Identify which cell holds the provided text, then report its [x, y] central coordinate. 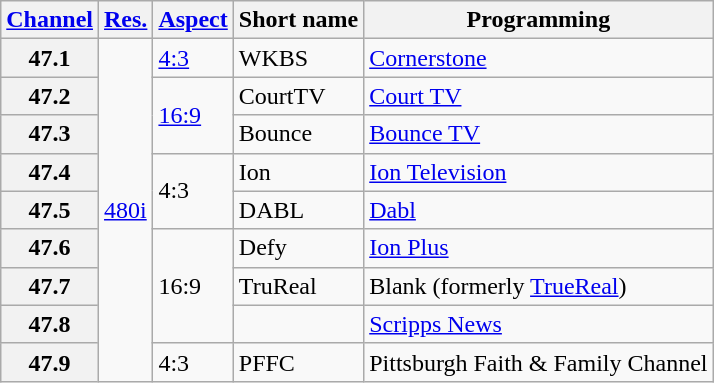
Cornerstone [538, 58]
Bounce TV [538, 134]
Blank (formerly TrueReal) [538, 286]
Pittsburgh Faith & Family Channel [538, 362]
Scripps News [538, 324]
Res. [126, 20]
Ion Television [538, 172]
47.7 [50, 286]
DABL [298, 210]
Channel [50, 20]
CourtTV [298, 96]
47.1 [50, 58]
Aspect [193, 20]
47.6 [50, 248]
47.8 [50, 324]
Court TV [538, 96]
WKBS [298, 58]
PFFC [298, 362]
TruReal [298, 286]
Ion Plus [538, 248]
Ion [298, 172]
Dabl [538, 210]
47.2 [50, 96]
Defy [298, 248]
47.3 [50, 134]
Bounce [298, 134]
47.9 [50, 362]
Programming [538, 20]
47.5 [50, 210]
Short name [298, 20]
480i [126, 210]
47.4 [50, 172]
